Return the (x, y) coordinate for the center point of the cell that contains the specified text.  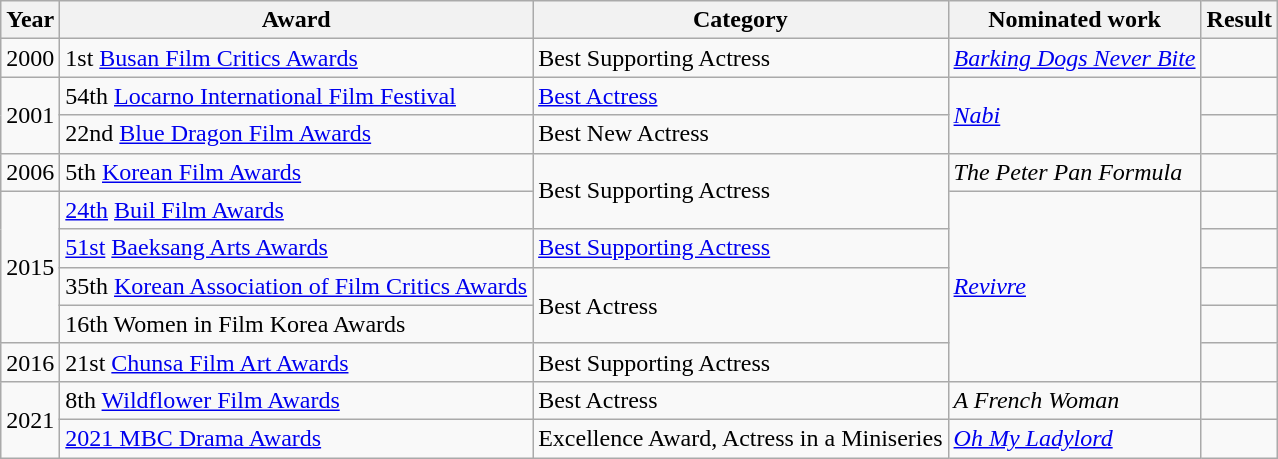
Category (740, 20)
Award (296, 20)
51st Baeksang Arts Awards (296, 248)
Nabi (1074, 115)
2006 (30, 172)
35th Korean Association of Film Critics Awards (296, 286)
Revivre (1074, 286)
21st Chunsa Film Art Awards (296, 362)
The Peter Pan Formula (1074, 172)
Result (1239, 20)
8th Wildflower Film Awards (296, 400)
16th Women in Film Korea Awards (296, 324)
Year (30, 20)
2000 (30, 58)
24th Buil Film Awards (296, 210)
Barking Dogs Never Bite (1074, 58)
Nominated work (1074, 20)
2016 (30, 362)
2021 (30, 419)
A French Woman (1074, 400)
1st Busan Film Critics Awards (296, 58)
Best New Actress (740, 134)
22nd Blue Dragon Film Awards (296, 134)
Excellence Award, Actress in a Miniseries (740, 438)
54th Locarno International Film Festival (296, 96)
Oh My Ladylord (1074, 438)
2021 MBC Drama Awards (296, 438)
2001 (30, 115)
2015 (30, 267)
5th Korean Film Awards (296, 172)
